From the cell containing the given text, extract its center point as [X, Y] coordinate. 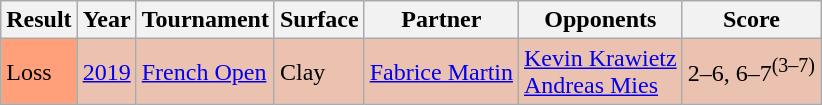
Fabrice Martin [441, 72]
2–6, 6–7(3–7) [751, 72]
Kevin Krawietz Andreas Mies [601, 72]
Result [39, 20]
Tournament [205, 20]
Opponents [601, 20]
2019 [106, 72]
Surface [319, 20]
Year [106, 20]
Clay [319, 72]
French Open [205, 72]
Partner [441, 20]
Loss [39, 72]
Score [751, 20]
